For the text-containing cell, return its midpoint in (x, y) coordinate format. 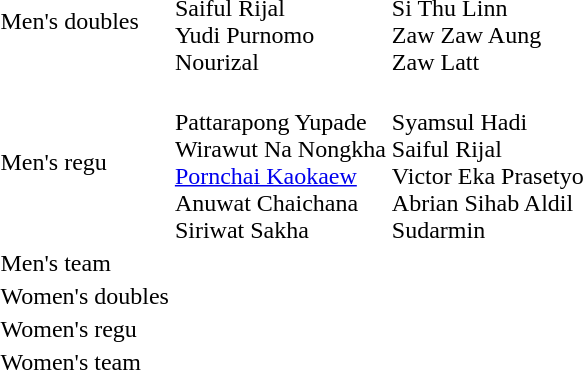
Pattarapong Yupade Wirawut Na Nongkha Pornchai Kaokaew Anuwat Chaichana Siriwat Sakha (280, 162)
